Pinpoint the cell where the given text exists, returning its [x, y] midpoint coordinate. 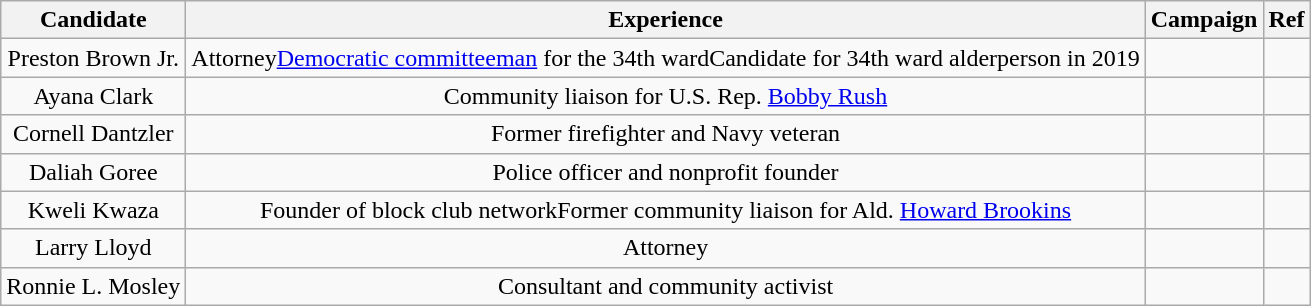
Community liaison for U.S. Rep. Bobby Rush [666, 96]
Experience [666, 20]
AttorneyDemocratic committeeman for the 34th wardCandidate for 34th ward alderperson in 2019 [666, 58]
Daliah Goree [94, 172]
Larry Lloyd [94, 248]
Police officer and nonprofit founder [666, 172]
Campaign [1204, 20]
Founder of block club networkFormer community liaison for Ald. Howard Brookins [666, 210]
Preston Brown Jr. [94, 58]
Ref [1286, 20]
Attorney [666, 248]
Former firefighter and Navy veteran [666, 134]
Consultant and community activist [666, 286]
Ronnie L. Mosley [94, 286]
Ayana Clark [94, 96]
Candidate [94, 20]
Kweli Kwaza [94, 210]
Cornell Dantzler [94, 134]
